Find where the given text appears and provide that cell's center as [X, Y] coordinate. 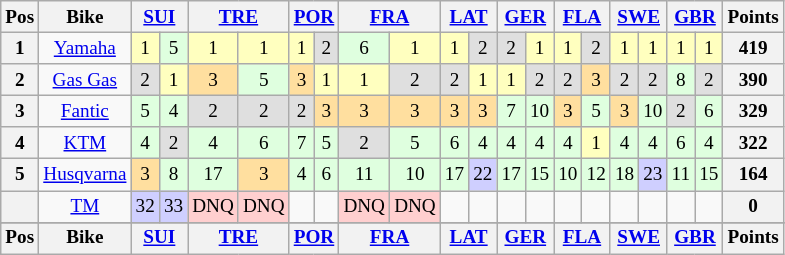
329 [753, 111]
0 [753, 206]
KTM [85, 143]
33 [173, 206]
322 [753, 143]
Yamaha [85, 48]
164 [753, 175]
390 [753, 80]
22 [483, 175]
32 [145, 206]
TM [85, 206]
Fantic [85, 111]
Gas Gas [85, 80]
Husqvarna [85, 175]
23 [653, 175]
419 [753, 48]
12 [596, 175]
18 [624, 175]
